Pinpoint the cell where the given text exists, returning its (X, Y) midpoint coordinate. 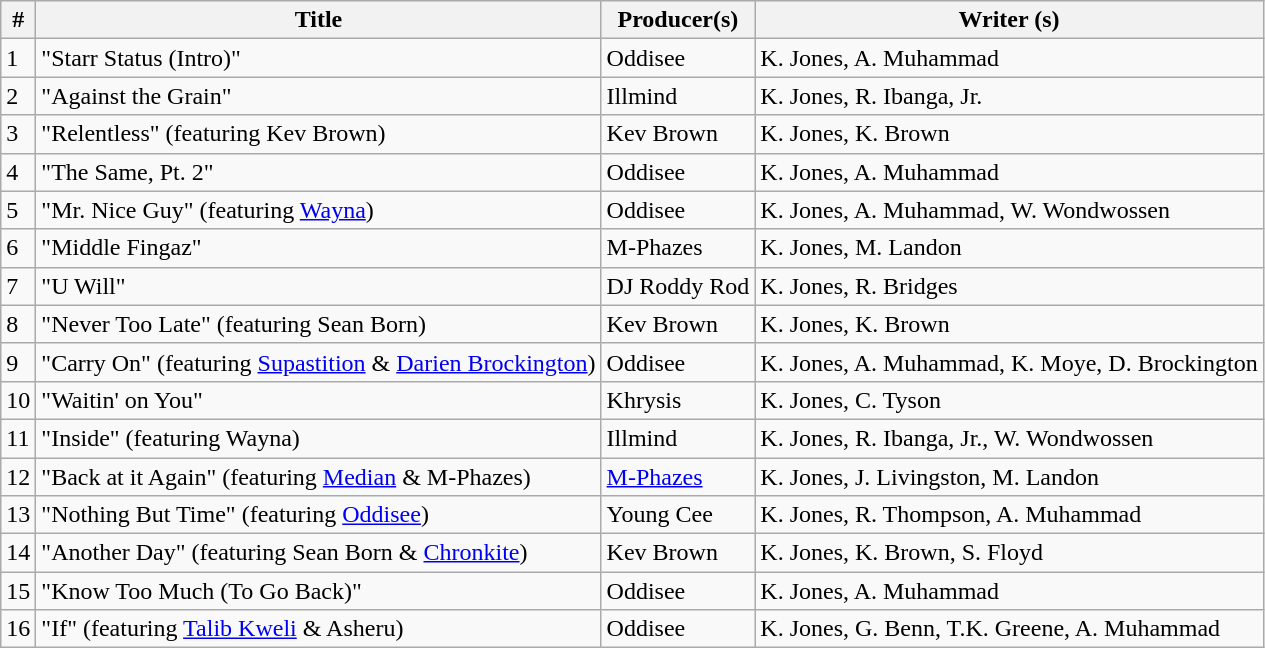
K. Jones, K. Brown, S. Floyd (1009, 553)
"Waitin' on You" (318, 400)
15 (18, 591)
16 (18, 629)
"The Same, Pt. 2" (318, 172)
"Against the Grain" (318, 96)
"U Will" (318, 286)
1 (18, 58)
"Know Too Much (To Go Back)" (318, 591)
# (18, 20)
3 (18, 134)
"Inside" (featuring Wayna) (318, 438)
2 (18, 96)
"Mr. Nice Guy" (featuring Wayna) (318, 210)
K. Jones, J. Livingston, M. Landon (1009, 477)
4 (18, 172)
Writer (s) (1009, 20)
Young Cee (678, 515)
14 (18, 553)
"Another Day" (featuring Sean Born & Chronkite) (318, 553)
K. Jones, R. Bridges (1009, 286)
DJ Roddy Rod (678, 286)
11 (18, 438)
"Relentless" (featuring Kev Brown) (318, 134)
Producer(s) (678, 20)
K. Jones, R. Ibanga, Jr., W. Wondwossen (1009, 438)
7 (18, 286)
8 (18, 324)
13 (18, 515)
K. Jones, C. Tyson (1009, 400)
"Back at it Again" (featuring Median & M-Phazes) (318, 477)
K. Jones, R. Ibanga, Jr. (1009, 96)
10 (18, 400)
6 (18, 248)
K. Jones, A. Muhammad, K. Moye, D. Brockington (1009, 362)
"Starr Status (Intro)" (318, 58)
K. Jones, A. Muhammad, W. Wondwossen (1009, 210)
Khrysis (678, 400)
K. Jones, G. Benn, T.K. Greene, A. Muhammad (1009, 629)
"Nothing But Time" (featuring Oddisee) (318, 515)
K. Jones, M. Landon (1009, 248)
"Carry On" (featuring Supastition & Darien Brockington) (318, 362)
5 (18, 210)
12 (18, 477)
"Middle Fingaz" (318, 248)
K. Jones, R. Thompson, A. Muhammad (1009, 515)
"If" (featuring Talib Kweli & Asheru) (318, 629)
9 (18, 362)
Title (318, 20)
"Never Too Late" (featuring Sean Born) (318, 324)
